Return the [x, y] coordinate for the center point of the cell that contains the specified text.  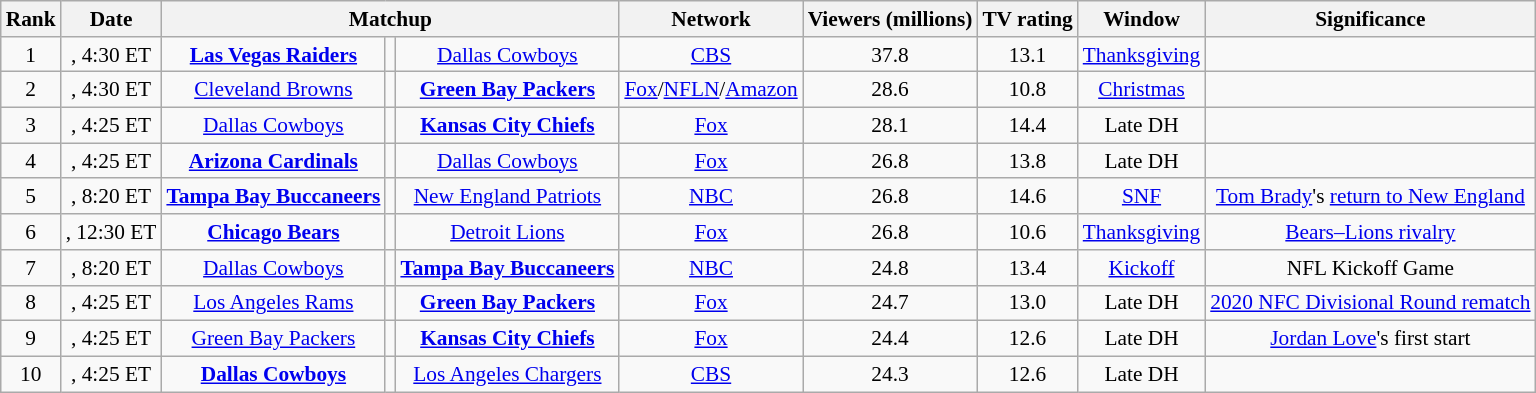
24.7 [890, 303]
7 [31, 268]
Viewers (millions) [890, 19]
28.1 [890, 126]
Detroit Lions [507, 232]
Significance [1370, 19]
13.4 [1027, 268]
Network [710, 19]
Kickoff [1142, 268]
Window [1142, 19]
Rank [31, 19]
3 [31, 126]
Los Angeles Rams [273, 303]
10 [31, 374]
Chicago Bears [273, 232]
10.6 [1027, 232]
NFL Kickoff Game [1370, 268]
Los Angeles Chargers [507, 374]
5 [31, 197]
13.1 [1027, 55]
Las Vegas Raiders [273, 55]
37.8 [890, 55]
Matchup [390, 19]
4 [31, 161]
Jordan Love's first start [1370, 339]
Cleveland Browns [273, 90]
SNF [1142, 197]
24.8 [890, 268]
24.4 [890, 339]
14.4 [1027, 126]
Tom Brady's return to New England [1370, 197]
Date [112, 19]
8 [31, 303]
6 [31, 232]
2020 NFC Divisional Round rematch [1370, 303]
TV rating [1027, 19]
10.8 [1027, 90]
13.0 [1027, 303]
14.6 [1027, 197]
2 [31, 90]
24.3 [890, 374]
9 [31, 339]
13.8 [1027, 161]
28.6 [890, 90]
Bears–Lions rivalry [1370, 232]
New England Patriots [507, 197]
Christmas [1142, 90]
1 [31, 55]
, 12:30 ET [112, 232]
Fox/NFLN/Amazon [710, 90]
Arizona Cardinals [273, 161]
